Determine the (X, Y) coordinate at the center of the cell enclosing the given text.  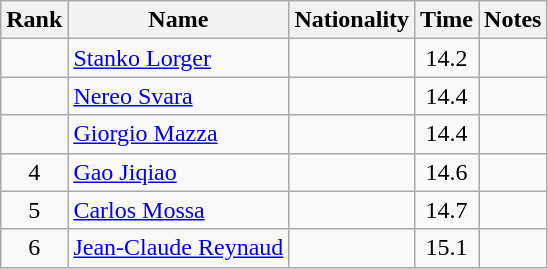
Nationality (352, 20)
14.6 (447, 172)
Rank (34, 20)
5 (34, 210)
Gao Jiqiao (178, 172)
Time (447, 20)
Stanko Lorger (178, 58)
14.2 (447, 58)
Nereo Svara (178, 96)
Giorgio Mazza (178, 134)
Carlos Mossa (178, 210)
Notes (513, 20)
15.1 (447, 248)
6 (34, 248)
14.7 (447, 210)
4 (34, 172)
Jean-Claude Reynaud (178, 248)
Name (178, 20)
